Pinpoint the cell where the given text exists, returning its [X, Y] midpoint coordinate. 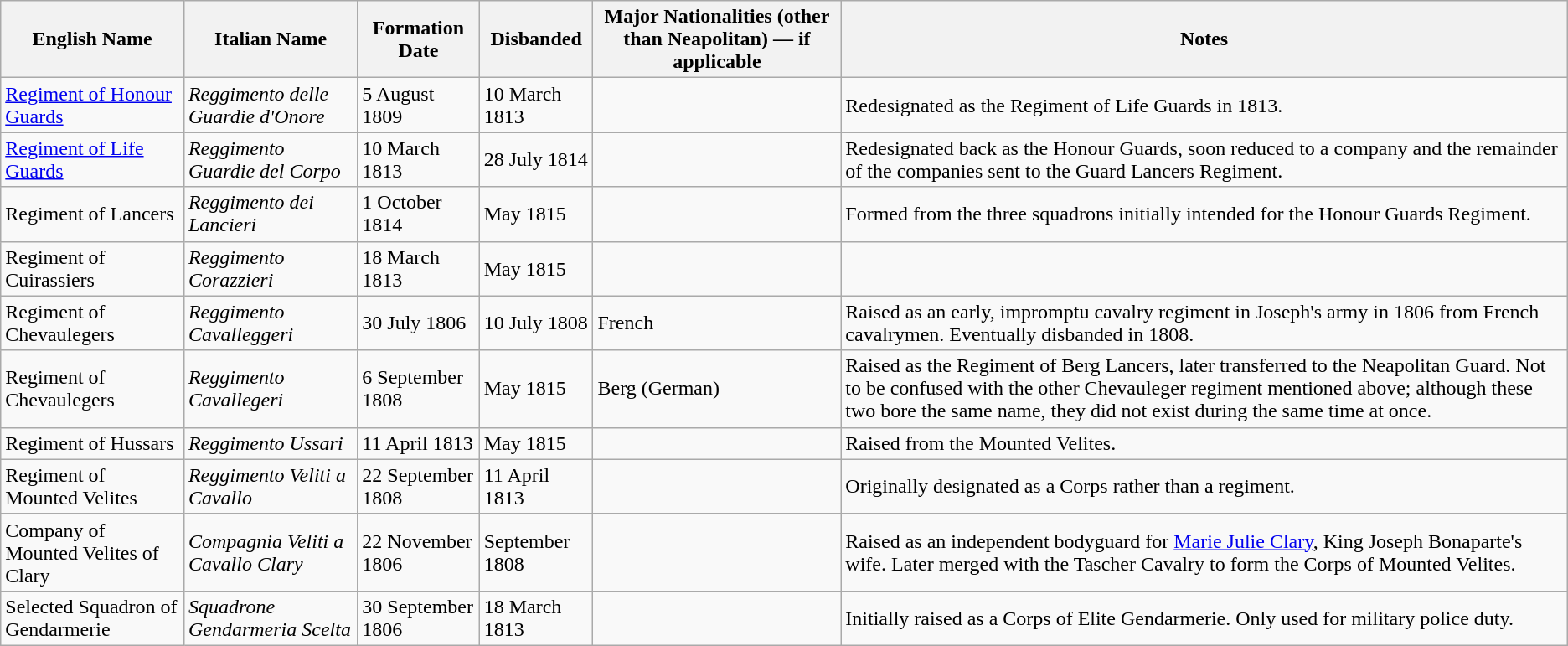
Reggimento dei Lancieri [270, 214]
22 September 1808 [419, 486]
September 1808 [536, 552]
30 July 1806 [419, 323]
Initially raised as a Corps of Elite Gendarmerie. Only used for military police duty. [1204, 618]
5 August 1809 [419, 106]
Formation Date [419, 39]
Regiment of Mounted Velites [92, 486]
28 July 1814 [536, 159]
Regiment of Cuirassiers [92, 268]
Reggimento Cavallegeri [270, 389]
Raised from the Mounted Velites. [1204, 443]
Reggimento Cavalleggeri [270, 323]
Redesignated back as the Honour Guards, soon reduced to a company and the remainder of the companies sent to the Guard Lancers Regiment. [1204, 159]
1 October 1814 [419, 214]
Reggimento delle Guardie d'Onore [270, 106]
Raised as an early, impromptu cavalry regiment in Joseph's army in 1806 from French cavalrymen. Eventually disbanded in 1808. [1204, 323]
Formed from the three squadrons initially intended for the Honour Guards Regiment. [1204, 214]
22 November 1806 [419, 552]
Redesignated as the Regiment of Life Guards in 1813. [1204, 106]
English Name [92, 39]
Berg (German) [717, 389]
6 September 1808 [419, 389]
Reggimento Guardie del Corpo [270, 159]
Regiment of Life Guards [92, 159]
Reggimento Veliti a Cavallo [270, 486]
Major Nationalities (other than Neapolitan) — if applicable [717, 39]
Originally designated as a Corps rather than a regiment. [1204, 486]
10 July 1808 [536, 323]
Reggimento Ussari [270, 443]
Regiment of Honour Guards [92, 106]
Notes [1204, 39]
Regiment of Lancers [92, 214]
30 September 1806 [419, 618]
Compagnia Veliti a Cavallo Clary [270, 552]
Italian Name [270, 39]
Reggimento Corazzieri [270, 268]
Company of Mounted Velites of Clary [92, 552]
French [717, 323]
Squadrone Gendarmeria Scelta [270, 618]
Regiment of Hussars [92, 443]
Selected Squadron of Gendarmerie [92, 618]
Disbanded [536, 39]
